Return [x, y] of the center of cell containing provided text 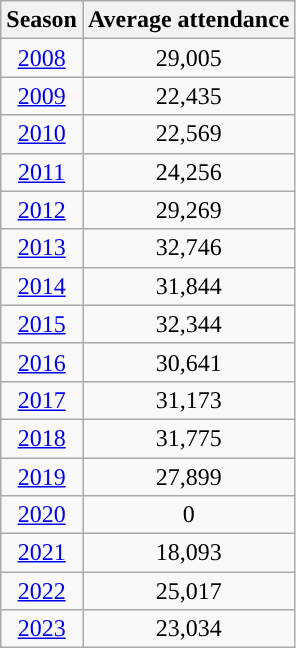
2021 [42, 553]
2019 [42, 477]
24,256 [188, 172]
32,344 [188, 324]
2008 [42, 58]
Season [42, 20]
Average attendance [188, 20]
22,435 [188, 96]
2020 [42, 515]
32,746 [188, 248]
2014 [42, 286]
2009 [42, 96]
2013 [42, 248]
29,269 [188, 210]
2016 [42, 362]
30,641 [188, 362]
23,034 [188, 629]
29,005 [188, 58]
2010 [42, 134]
31,173 [188, 400]
25,017 [188, 591]
2017 [42, 400]
31,844 [188, 286]
2015 [42, 324]
18,093 [188, 553]
0 [188, 515]
2011 [42, 172]
2012 [42, 210]
27,899 [188, 477]
2023 [42, 629]
2022 [42, 591]
22,569 [188, 134]
31,775 [188, 438]
2018 [42, 438]
